Search for the cell housing the specified text and yield its (x, y) center coordinate. 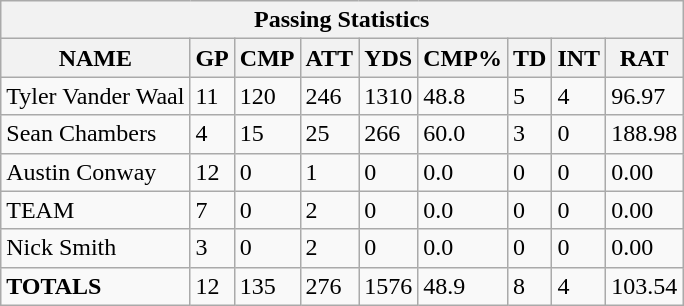
TOTALS (96, 286)
1576 (388, 286)
GP (212, 58)
5 (529, 96)
48.8 (463, 96)
246 (330, 96)
CMP% (463, 58)
7 (212, 210)
ATT (330, 58)
135 (267, 286)
Sean Chambers (96, 134)
INT (579, 58)
8 (529, 286)
TEAM (96, 210)
Tyler Vander Waal (96, 96)
96.97 (644, 96)
Austin Conway (96, 172)
103.54 (644, 286)
Passing Statistics (342, 20)
60.0 (463, 134)
1310 (388, 96)
25 (330, 134)
48.9 (463, 286)
15 (267, 134)
RAT (644, 58)
CMP (267, 58)
276 (330, 286)
11 (212, 96)
Nick Smith (96, 248)
188.98 (644, 134)
1 (330, 172)
120 (267, 96)
NAME (96, 58)
TD (529, 58)
YDS (388, 58)
266 (388, 134)
